Output the [x, y] coordinate of the center of the cell containing the given text.  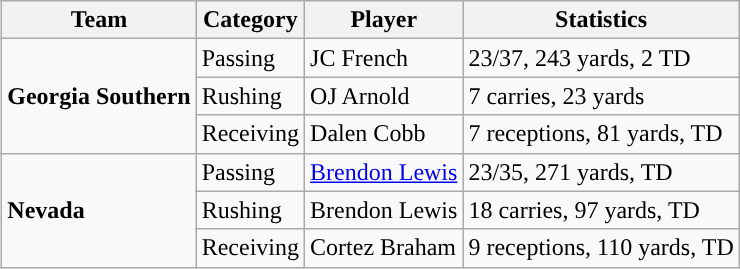
23/37, 243 yards, 2 TD [601, 58]
Dalen Cobb [384, 134]
Statistics [601, 20]
Nevada [99, 210]
Cortez Braham [384, 248]
OJ Arnold [384, 96]
JC French [384, 58]
Player [384, 20]
9 receptions, 110 yards, TD [601, 248]
18 carries, 97 yards, TD [601, 210]
7 carries, 23 yards [601, 96]
23/35, 271 yards, TD [601, 172]
Team [99, 20]
7 receptions, 81 yards, TD [601, 134]
Category [250, 20]
Georgia Southern [99, 96]
